Determine the [x, y] coordinate at the center of the cell enclosing the given text.  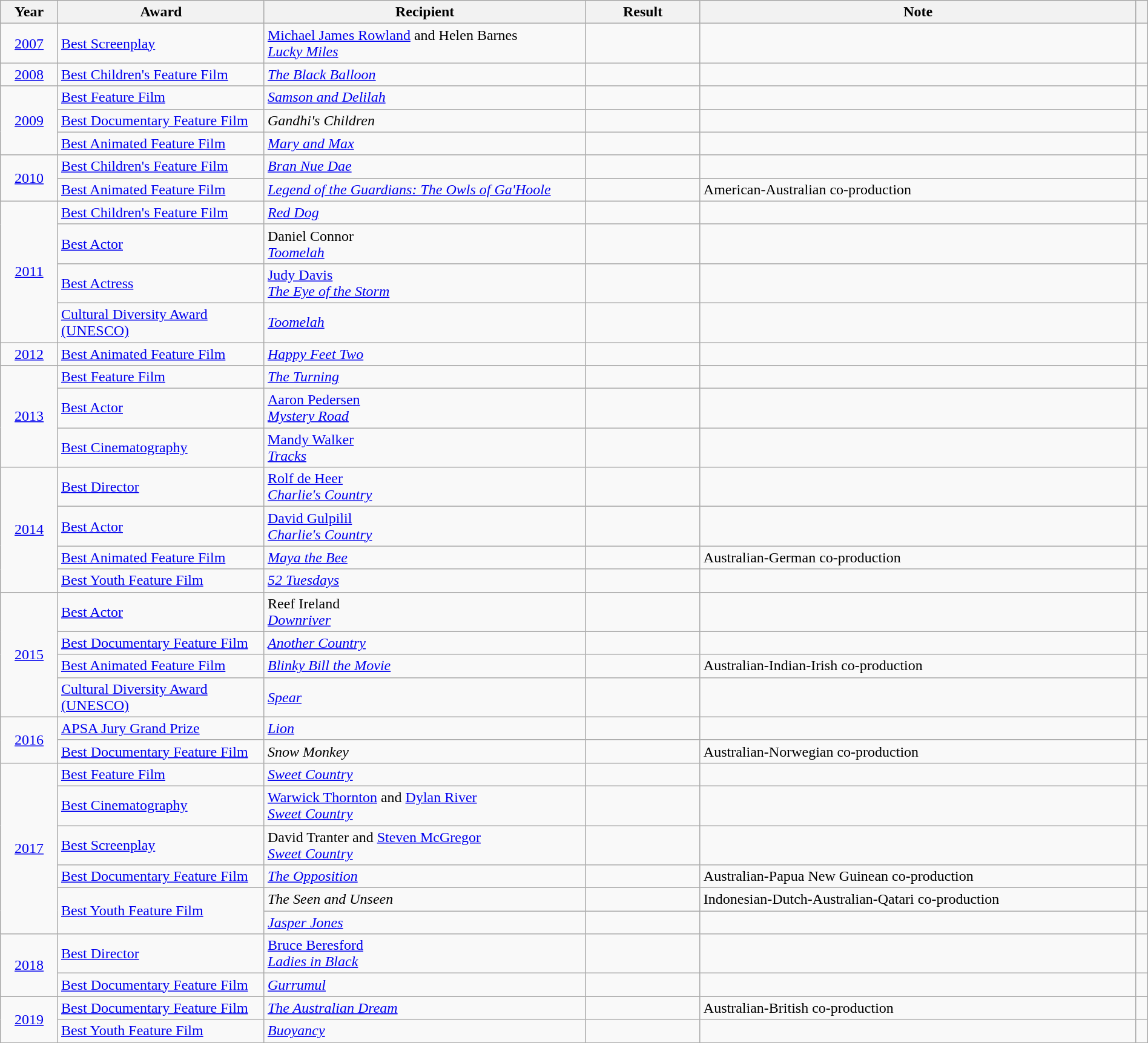
2008 [29, 74]
David Tranter and Steven McGregorSweet Country [424, 845]
2019 [29, 1019]
The Turning [424, 377]
The Opposition [424, 877]
Happy Feet Two [424, 354]
Gandhi's Children [424, 120]
Result [643, 12]
Sweet Country [424, 774]
Award [161, 12]
2012 [29, 354]
2014 [29, 530]
Buoyancy [424, 1031]
Mary and Max [424, 143]
Australian-German co-production [918, 558]
APSA Jury Grand Prize [161, 728]
The Seen and Unseen [424, 900]
Another Country [424, 643]
Mandy WalkerTracks [424, 448]
2018 [29, 965]
Rolf de HeerCharlie's Country [424, 487]
Australian-Indian-Irish co-production [918, 666]
Gurrumul [424, 985]
Aaron PedersenMystery Road [424, 408]
The Australian Dream [424, 1008]
Reef IrelandDownriver [424, 611]
American-Australian co-production [918, 189]
2016 [29, 740]
Michael James Rowland and Helen BarnesLucky Miles [424, 44]
2009 [29, 120]
Snow Monkey [424, 751]
The Black Balloon [424, 74]
Judy DavisThe Eye of the Storm [424, 283]
Year [29, 12]
2007 [29, 44]
David GulpililCharlie's Country [424, 527]
2011 [29, 271]
Red Dog [424, 212]
Best Actress [161, 283]
Recipient [424, 12]
52 Tuesdays [424, 581]
2017 [29, 848]
Samson and Delilah [424, 97]
2015 [29, 654]
Australian-Norwegian co-production [918, 751]
Toomelah [424, 322]
Australian-Papua New Guinean co-production [918, 877]
Legend of the Guardians: The Owls of Ga'Hoole [424, 189]
Spear [424, 697]
Jasper Jones [424, 923]
Indonesian-Dutch-Australian-Qatari co-production [918, 900]
Bran Nue Dae [424, 166]
Lion [424, 728]
Blinky Bill the Movie [424, 666]
2010 [29, 178]
Maya the Bee [424, 558]
Warwick Thornton and Dylan RiverSweet Country [424, 805]
2013 [29, 416]
Bruce BeresfordLadies in Black [424, 954]
Daniel ConnorToomelah [424, 243]
Australian-British co-production [918, 1008]
Note [918, 12]
